Return the (x, y) coordinate for the center point of the cell that contains the specified text.  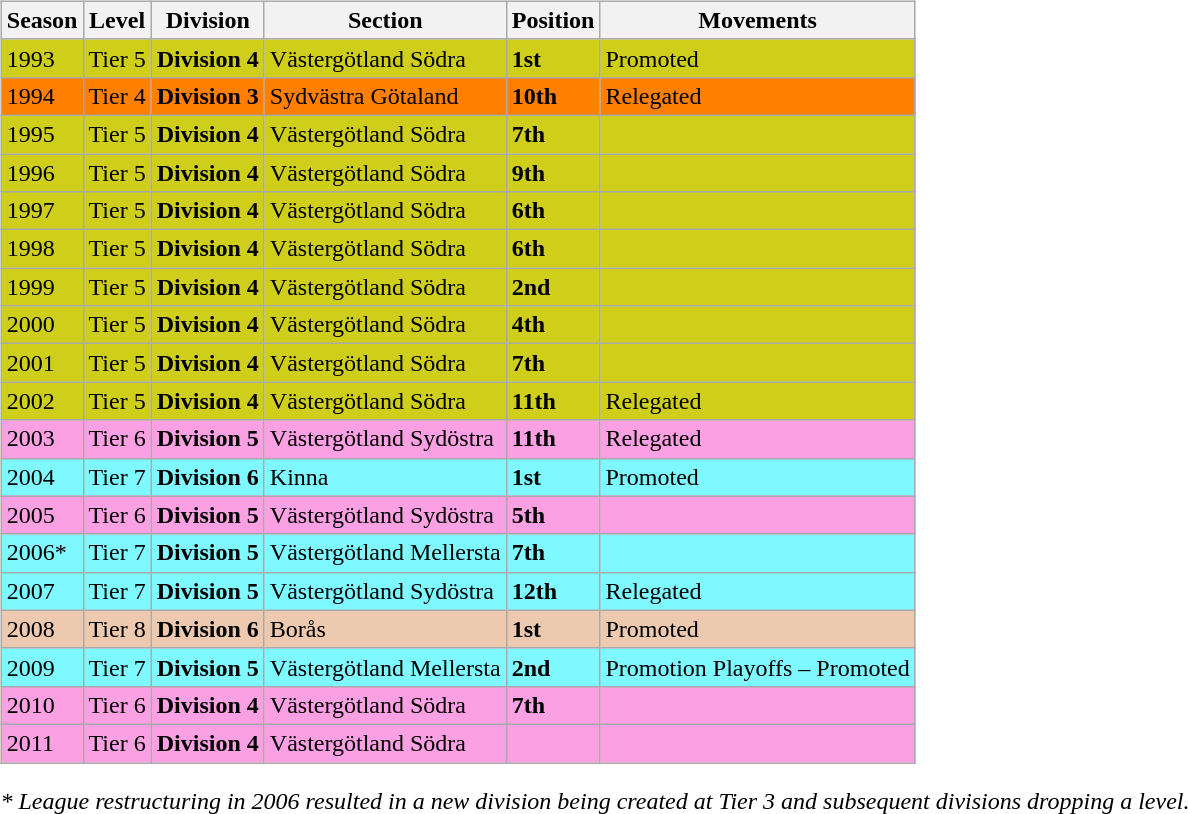
1996 (42, 173)
Tier 8 (117, 629)
Movements (758, 20)
5th (553, 515)
Position (553, 20)
Division (208, 20)
9th (553, 173)
Promotion Playoffs – Promoted (758, 667)
2010 (42, 705)
2000 (42, 325)
1998 (42, 249)
2003 (42, 439)
1994 (42, 96)
2005 (42, 515)
1995 (42, 134)
2006* (42, 553)
Season (42, 20)
2004 (42, 477)
2008 (42, 629)
Kinna (385, 477)
10th (553, 96)
12th (553, 591)
1999 (42, 287)
Tier 4 (117, 96)
Division 3 (208, 96)
4th (553, 325)
2001 (42, 363)
Section (385, 20)
1997 (42, 211)
1993 (42, 58)
Sydvästra Götaland (385, 96)
2011 (42, 743)
2009 (42, 667)
2007 (42, 591)
Borås (385, 629)
Level (117, 20)
2002 (42, 401)
